Scan for the cell matching the given text and deliver its [X, Y] coordinate at center. 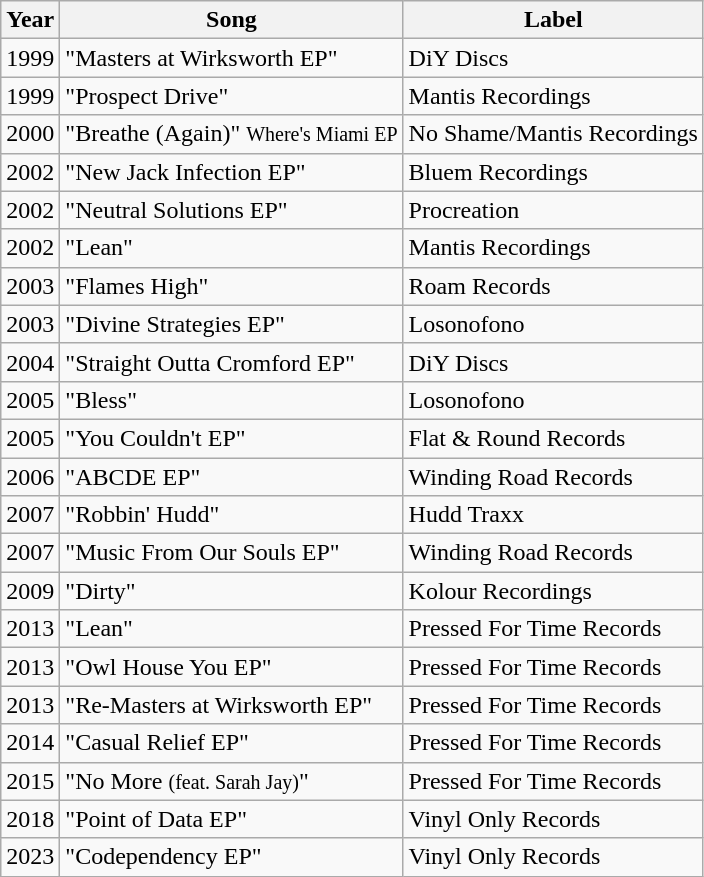
"Flames High" [232, 286]
"No More (feat. Sarah Jay)" [232, 781]
No Shame/Mantis Recordings [553, 134]
Year [30, 20]
2014 [30, 743]
Hudd Traxx [553, 515]
Kolour Recordings [553, 591]
"Bless" [232, 400]
Procreation [553, 210]
"Neutral Solutions EP" [232, 210]
2009 [30, 591]
Bluem Recordings [553, 172]
"Divine Strategies EP" [232, 324]
"Point of Data EP" [232, 819]
"Owl House You EP" [232, 667]
Song [232, 20]
"ABCDE EP" [232, 477]
2023 [30, 857]
2004 [30, 362]
"Casual Relief EP" [232, 743]
"Robbin' Hudd" [232, 515]
2015 [30, 781]
"Music From Our Souls EP" [232, 553]
"New Jack Infection EP" [232, 172]
"Re-Masters at Wirksworth EP" [232, 705]
2000 [30, 134]
2018 [30, 819]
"Prospect Drive" [232, 96]
"You Couldn't EP" [232, 438]
Roam Records [553, 286]
2006 [30, 477]
"Masters at Wirksworth EP" [232, 58]
"Codependency EP" [232, 857]
Flat & Round Records [553, 438]
"Straight Outta Cromford EP" [232, 362]
"Breathe (Again)" Where's Miami EP [232, 134]
"Dirty" [232, 591]
Label [553, 20]
